Capture the cell that displays the provided text and extract its (X, Y) central coordinate. 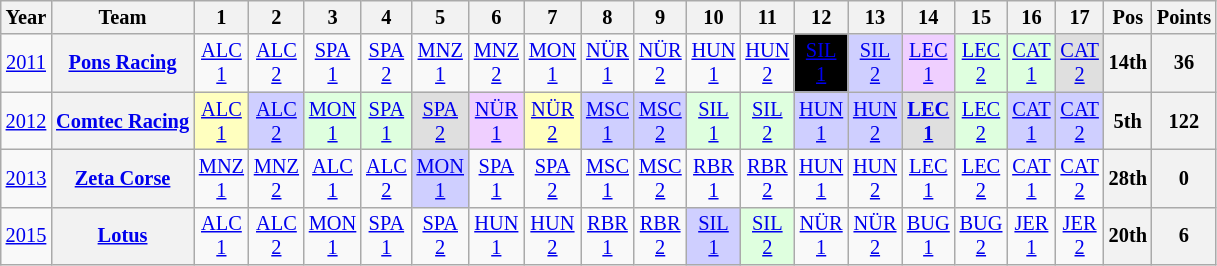
2012 (26, 121)
BUG1 (928, 236)
17 (1080, 17)
BUG2 (982, 236)
15 (982, 17)
20th (1128, 236)
14th (1128, 63)
Points (1184, 17)
Pons Racing (122, 63)
2015 (26, 236)
16 (1031, 17)
JER1 (1031, 236)
1 (222, 17)
8 (608, 17)
10 (714, 17)
Comtec Racing (122, 121)
3 (332, 17)
7 (552, 17)
11 (767, 17)
2013 (26, 178)
Year (26, 17)
2011 (26, 63)
36 (1184, 63)
2 (276, 17)
JER2 (1080, 236)
14 (928, 17)
Pos (1128, 17)
13 (875, 17)
Team (122, 17)
5 (440, 17)
28th (1128, 178)
4 (386, 17)
12 (821, 17)
122 (1184, 121)
Lotus (122, 236)
5th (1128, 121)
9 (660, 17)
0 (1184, 178)
Zeta Corse (122, 178)
